Search for the cell housing the specified text and yield its [X, Y] center coordinate. 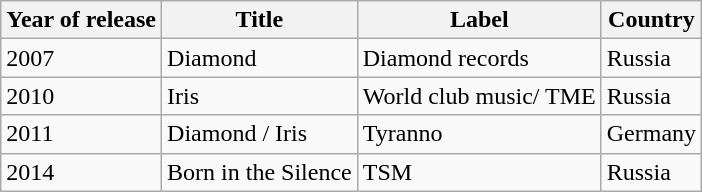
Label [479, 20]
2011 [82, 134]
Title [260, 20]
Year of release [82, 20]
Tyranno [479, 134]
2007 [82, 58]
Diamond records [479, 58]
Diamond / Iris [260, 134]
World club music/ TME [479, 96]
Germany [651, 134]
Iris [260, 96]
2014 [82, 172]
Country [651, 20]
2010 [82, 96]
TSM [479, 172]
Diamond [260, 58]
Born in the Silence [260, 172]
